Extract the [X, Y] coordinate from the center of the cell holding the provided text.  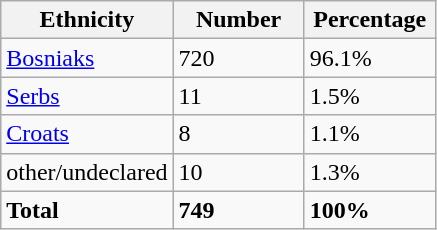
Percentage [370, 20]
1.5% [370, 96]
749 [238, 210]
Total [87, 210]
100% [370, 210]
720 [238, 58]
Bosniaks [87, 58]
Number [238, 20]
Ethnicity [87, 20]
other/undeclared [87, 172]
8 [238, 134]
Serbs [87, 96]
11 [238, 96]
Croats [87, 134]
1.1% [370, 134]
10 [238, 172]
1.3% [370, 172]
96.1% [370, 58]
